Determine the (x, y) coordinate at the center of the cell enclosing the given text.  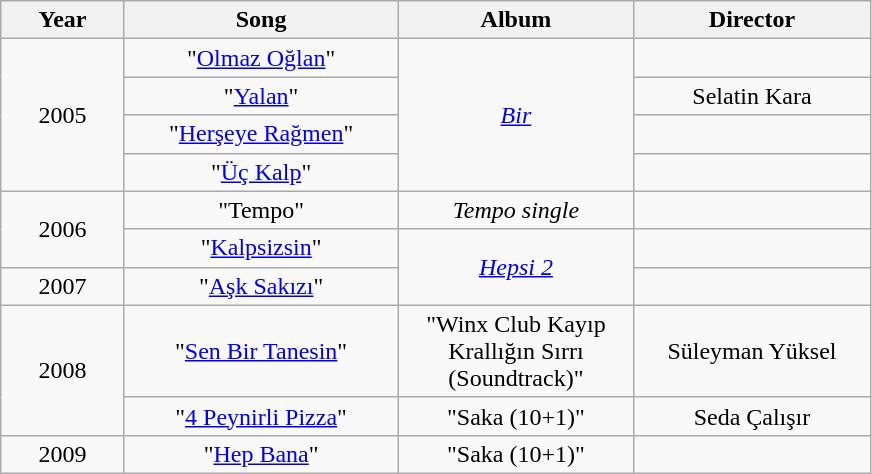
"Olmaz Oğlan" (261, 58)
Song (261, 20)
"Üç Kalp" (261, 172)
"Hep Bana" (261, 454)
2008 (63, 370)
Bir (516, 115)
Year (63, 20)
"Winx Club Kayıp Krallığın Sırrı (Soundtrack)" (516, 351)
"4 Peynirli Pizza" (261, 416)
Hepsi 2 (516, 267)
"Tempo" (261, 210)
Director (752, 20)
2009 (63, 454)
"Sen Bir Tanesin" (261, 351)
"Herşeye Rağmen" (261, 134)
Tempo single (516, 210)
Album (516, 20)
2006 (63, 229)
2005 (63, 115)
2007 (63, 286)
"Aşk Sakızı" (261, 286)
Seda Çalışır (752, 416)
"Kalpsizsin" (261, 248)
"Yalan" (261, 96)
Selatin Kara (752, 96)
Süleyman Yüksel (752, 351)
